Return the [X, Y] coordinate for the center point of the cell that contains the specified text.  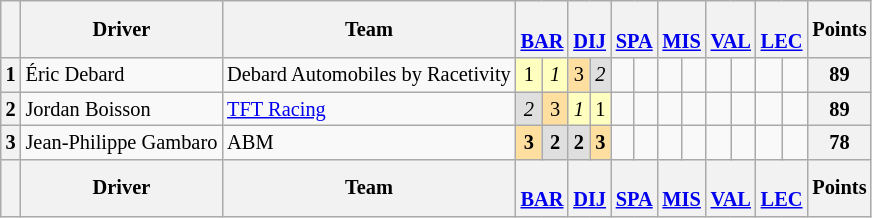
78 [839, 142]
Éric Debard [122, 75]
Jean-Philippe Gambaro [122, 142]
TFT Racing [368, 109]
Debard Automobiles by Racetivity [368, 75]
ABM [368, 142]
Jordan Boisson [122, 109]
